Return (x, y) of the center of cell containing provided text 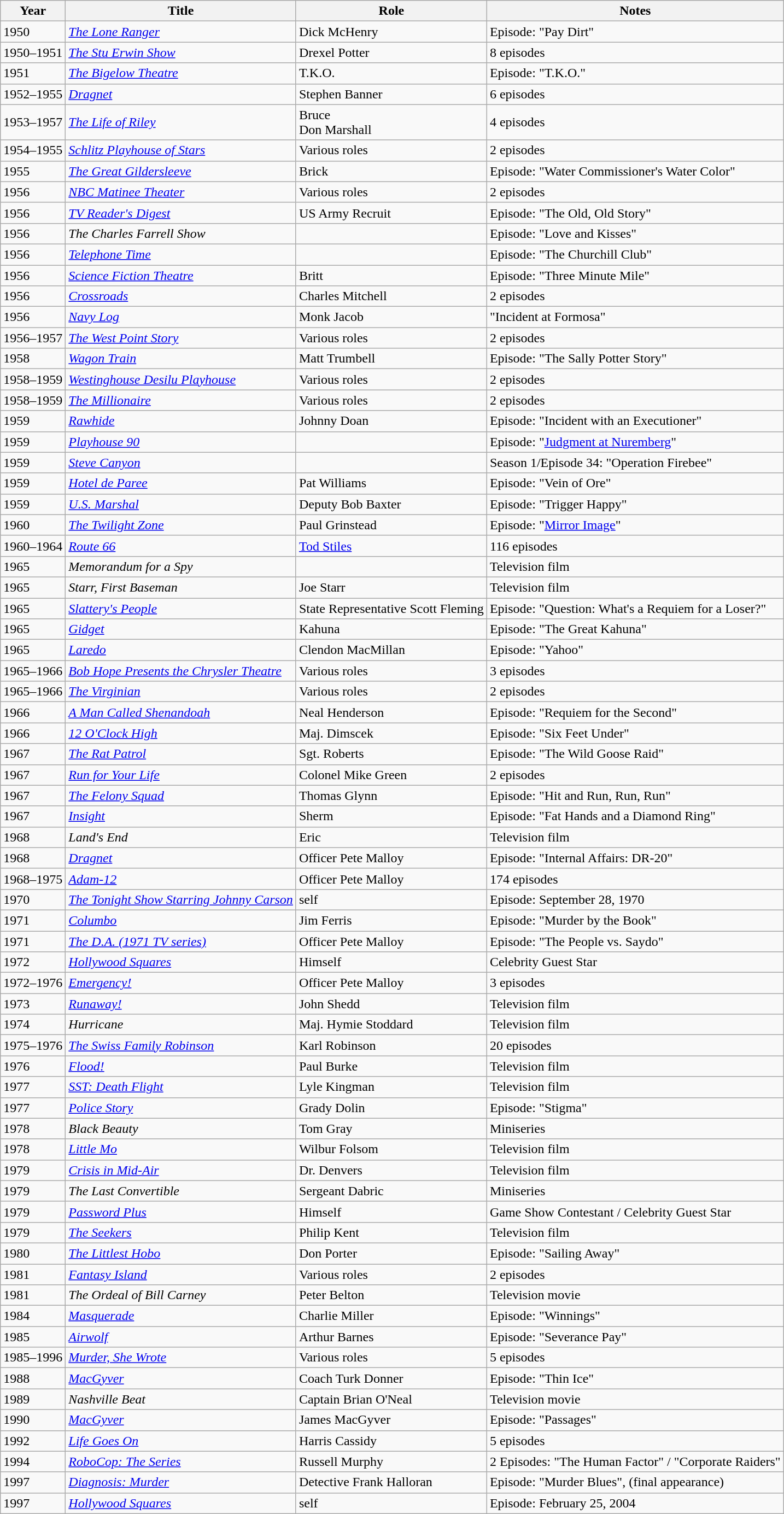
RoboCop: The Series (181, 1462)
Drexel Potter (391, 52)
1968–1975 (33, 879)
Episode: "Fat Hands and a Diamond Ring" (635, 816)
Police Story (181, 1108)
1953–1957 (33, 122)
State Representative Scott Fleming (391, 609)
6 episodes (635, 94)
Hurricane (181, 1025)
12 O'Clock High (181, 733)
Wagon Train (181, 359)
Philip Kent (391, 1232)
1984 (33, 1316)
1954–1955 (33, 150)
Playhouse 90 (181, 442)
1972 (33, 962)
Year (33, 11)
Maj. Dimscek (391, 733)
Black Beauty (181, 1129)
Clendon MacMillan (391, 650)
The Swiss Family Robinson (181, 1045)
1985 (33, 1337)
Columbo (181, 920)
Maj. Hymie Stoddard (391, 1025)
Pat Williams (391, 483)
Britt (391, 275)
U.S. Marshal (181, 504)
Deputy Bob Baxter (391, 504)
T.K.O. (391, 73)
The West Point Story (181, 338)
1980 (33, 1253)
Steve Canyon (181, 463)
Charles Mitchell (391, 296)
2 Episodes: "The Human Factor" / "Corporate Raiders" (635, 1462)
Monk Jacob (391, 317)
1960 (33, 525)
Title (181, 11)
4 episodes (635, 122)
Episode: "Murder Blues", (final appearance) (635, 1482)
Joe Starr (391, 587)
Episode: "Murder by the Book" (635, 920)
20 episodes (635, 1045)
The D.A. (1971 TV series) (181, 941)
Memorandum for a Spy (181, 566)
Episode: September 28, 1970 (635, 899)
Sherm (391, 816)
Science Fiction Theatre (181, 275)
Season 1/Episode 34: "Operation Firebee" (635, 463)
Westinghouse Desilu Playhouse (181, 379)
1976 (33, 1066)
Diagnosis: Murder (181, 1482)
BruceDon Marshall (391, 122)
Episode: "Six Feet Under" (635, 733)
1960–1964 (33, 546)
Episode: "Thin Ice" (635, 1378)
Run for Your Life (181, 775)
NBC Matinee Theater (181, 192)
Route 66 (181, 546)
Colonel Mike Green (391, 775)
Peter Belton (391, 1295)
1952–1955 (33, 94)
Episode: "The People vs. Saydo" (635, 941)
Starr, First Baseman (181, 587)
Brick (391, 171)
1950–1951 (33, 52)
Tom Gray (391, 1129)
The Last Convertible (181, 1191)
1992 (33, 1441)
The Stu Erwin Show (181, 52)
Password Plus (181, 1212)
Episode: "The Great Kahuna" (635, 629)
1974 (33, 1025)
The Lone Ranger (181, 32)
Episode: February 25, 2004 (635, 1503)
Episode: "Severance Pay" (635, 1337)
Dr. Denvers (391, 1170)
1955 (33, 171)
The Tonight Show Starring Johnny Carson (181, 899)
Episode: "Question: What's a Requiem for a Loser?" (635, 609)
Episode: "Water Commissioner's Water Color" (635, 171)
Paul Grinstead (391, 525)
Karl Robinson (391, 1045)
Captain Brian O'Neal (391, 1399)
Charlie Miller (391, 1316)
Matt Trumbell (391, 359)
Episode: "Requiem for the Second" (635, 712)
Episode: "Passages" (635, 1420)
Tod Stiles (391, 546)
Stephen Banner (391, 94)
Episode: "Sailing Away" (635, 1253)
Episode: "The Sally Potter Story" (635, 359)
1956–1957 (33, 338)
The Great Gildersleeve (181, 171)
Episode: "Mirror Image" (635, 525)
Schlitz Playhouse of Stars (181, 150)
Wilbur Folsom (391, 1149)
TV Reader's Digest (181, 213)
1950 (33, 32)
John Shedd (391, 1004)
Masquerade (181, 1316)
Thomas Glynn (391, 796)
Episode: "Three Minute Mile" (635, 275)
The Felony Squad (181, 796)
Land's End (181, 837)
Episode: "Yahoo" (635, 650)
Episode: "Internal Affairs: DR-20" (635, 858)
Rawhide (181, 421)
Episode: "Pay Dirt" (635, 32)
Episode: "The Wild Goose Raid" (635, 754)
Airwolf (181, 1337)
Nashville Beat (181, 1399)
Coach Turk Donner (391, 1378)
US Army Recruit (391, 213)
8 episodes (635, 52)
Detective Frank Halloran (391, 1482)
The Rat Patrol (181, 754)
Emergency! (181, 983)
The Seekers (181, 1232)
Russell Murphy (391, 1462)
Neal Henderson (391, 712)
Harris Cassidy (391, 1441)
Dick McHenry (391, 32)
1951 (33, 73)
Episode: "Stigma" (635, 1108)
"Incident at Formosa" (635, 317)
A Man Called Shenandoah (181, 712)
174 episodes (635, 879)
Jim Ferris (391, 920)
1970 (33, 899)
Episode: "Love and Kisses" (635, 233)
Game Show Contestant / Celebrity Guest Star (635, 1212)
1989 (33, 1399)
1958 (33, 359)
Episode: "Vein of Ore" (635, 483)
1985–1996 (33, 1358)
Little Mo (181, 1149)
Don Porter (391, 1253)
Runaway! (181, 1004)
Crisis in Mid-Air (181, 1170)
Celebrity Guest Star (635, 962)
Notes (635, 11)
Sergeant Dabric (391, 1191)
Episode: "The Churchill Club" (635, 254)
SST: Death Flight (181, 1087)
The Ordeal of Bill Carney (181, 1295)
Flood! (181, 1066)
Grady Dolin (391, 1108)
Johnny Doan (391, 421)
Episode: "Incident with an Executioner" (635, 421)
Insight (181, 816)
Adam-12 (181, 879)
116 episodes (635, 546)
1973 (33, 1004)
Kahuna (391, 629)
The Charles Farrell Show (181, 233)
The Bigelow Theatre (181, 73)
Gidget (181, 629)
Paul Burke (391, 1066)
1990 (33, 1420)
Episode: "Hit and Run, Run, Run" (635, 796)
Episode: "The Old, Old Story" (635, 213)
Laredo (181, 650)
1972–1976 (33, 983)
1994 (33, 1462)
The Life of Riley (181, 122)
Role (391, 11)
Sgt. Roberts (391, 754)
Episode: "Trigger Happy" (635, 504)
Eric (391, 837)
Telephone Time (181, 254)
The Millionaire (181, 400)
Navy Log (181, 317)
Arthur Barnes (391, 1337)
The Virginian (181, 692)
The Twilight Zone (181, 525)
Episode: "T.K.O." (635, 73)
Bob Hope Presents the Chrysler Theatre (181, 671)
1988 (33, 1378)
1975–1976 (33, 1045)
Crossroads (181, 296)
Slattery's People (181, 609)
Episode: "Judgment at Nuremberg" (635, 442)
Murder, She Wrote (181, 1358)
Hotel de Paree (181, 483)
James MacGyver (391, 1420)
Life Goes On (181, 1441)
The Littlest Hobo (181, 1253)
Episode: "Winnings" (635, 1316)
Lyle Kingman (391, 1087)
Fantasy Island (181, 1275)
